Output the (x, y) coordinate of the center of the cell containing the given text.  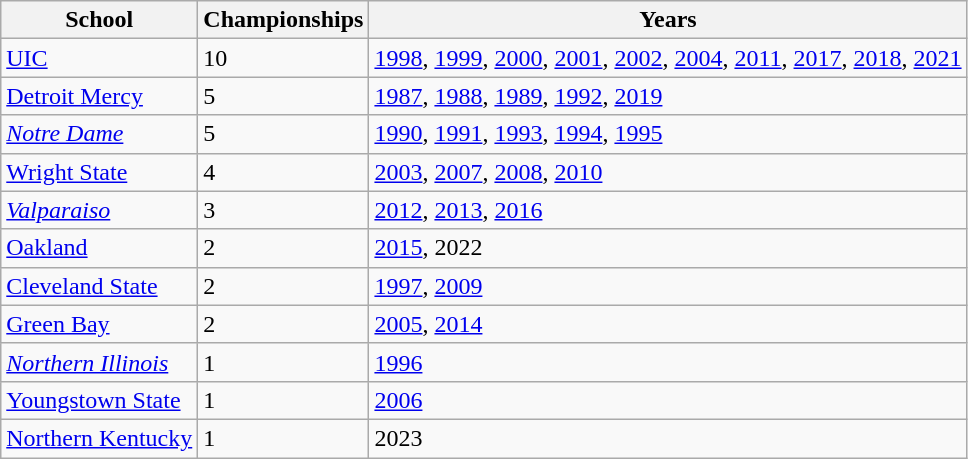
Valparaiso (100, 210)
Oakland (100, 248)
Cleveland State (100, 286)
Wright State (100, 172)
2003, 2007, 2008, 2010 (668, 172)
Northern Illinois (100, 362)
1997, 2009 (668, 286)
2006 (668, 400)
10 (284, 58)
Championships (284, 20)
1987, 1988, 1989, 1992, 2019 (668, 96)
2012, 2013, 2016 (668, 210)
UIC (100, 58)
2015, 2022 (668, 248)
Detroit Mercy (100, 96)
1996 (668, 362)
2023 (668, 438)
Notre Dame (100, 134)
Northern Kentucky (100, 438)
Youngstown State (100, 400)
Years (668, 20)
School (100, 20)
3 (284, 210)
1990, 1991, 1993, 1994, 1995 (668, 134)
4 (284, 172)
Green Bay (100, 324)
1998, 1999, 2000, 2001, 2002, 2004, 2011, 2017, 2018, 2021 (668, 58)
2005, 2014 (668, 324)
